Output the [X, Y] coordinate of the center of the cell containing the given text.  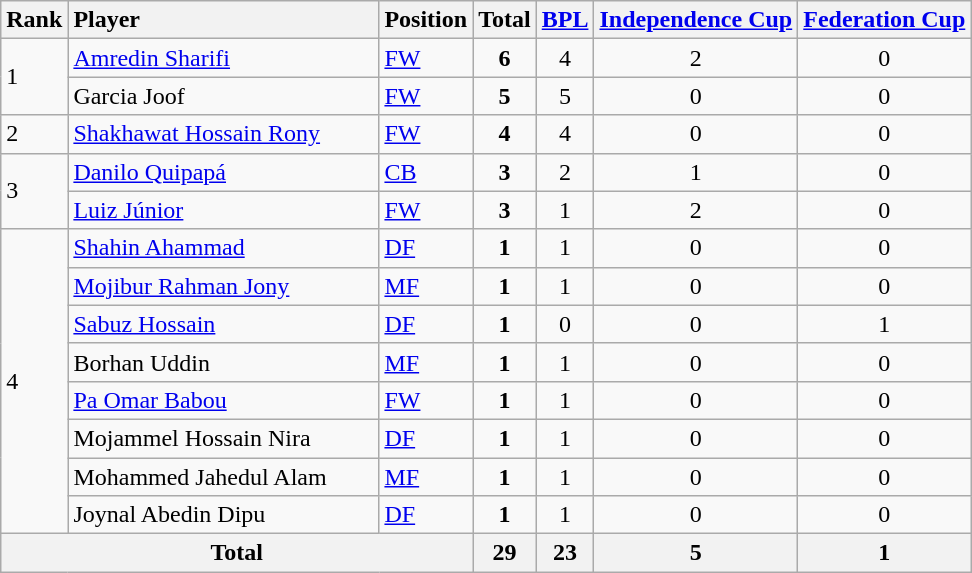
6 [505, 58]
Sabuz Hossain [224, 324]
Shakhawat Hossain Rony [224, 134]
Mojammel Hossain Nira [224, 438]
Mojibur Rahman Jony [224, 286]
Player [224, 20]
Rank [34, 20]
Mohammed Jahedul Alam [224, 477]
Garcia Joof [224, 96]
CB [426, 172]
29 [505, 553]
Independence Cup [696, 20]
BPL [565, 20]
Amredin Sharifi [224, 58]
Position [426, 20]
Pa Omar Babou [224, 400]
Luiz Júnior [224, 210]
Joynal Abedin Dipu [224, 515]
Shahin Ahammad [224, 248]
Borhan Uddin [224, 362]
Danilo Quipapá [224, 172]
23 [565, 553]
Federation Cup [884, 20]
